Extract the (x, y) coordinate from the center of the cell holding the provided text.  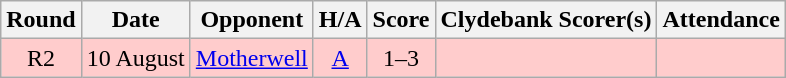
Attendance (721, 20)
Opponent (252, 20)
1–3 (401, 58)
Score (401, 20)
R2 (41, 58)
Motherwell (252, 58)
Round (41, 20)
H/A (340, 20)
A (340, 58)
Date (136, 20)
Clydebank Scorer(s) (546, 20)
10 August (136, 58)
